Locate the cell with the specified text and output its (x, y) center coordinate. 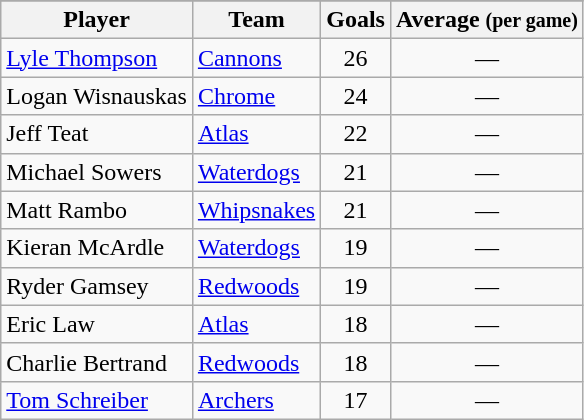
Archers (256, 400)
Lyle Thompson (97, 58)
Player (97, 20)
24 (356, 96)
Team (256, 20)
Chrome (256, 96)
Logan Wisnauskas (97, 96)
Tom Schreiber (97, 400)
Cannons (256, 58)
26 (356, 58)
22 (356, 134)
Kieran McArdle (97, 248)
17 (356, 400)
Charlie Bertrand (97, 362)
Michael Sowers (97, 172)
Whipsnakes (256, 210)
Goals (356, 20)
Ryder Gamsey (97, 286)
Average (per game) (486, 20)
Jeff Teat (97, 134)
Matt Rambo (97, 210)
Eric Law (97, 324)
